For the text-containing cell, return its midpoint in [x, y] coordinate format. 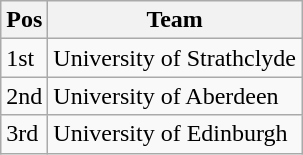
1st [24, 58]
2nd [24, 96]
3rd [24, 134]
University of Edinburgh [175, 134]
University of Aberdeen [175, 96]
Pos [24, 20]
University of Strathclyde [175, 58]
Team [175, 20]
